Return the [x, y] coordinate for the center point of the cell that contains the specified text.  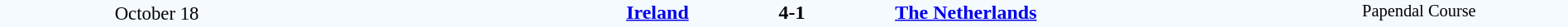
Papendal Course [1419, 13]
The Netherlands [1082, 12]
Ireland [501, 12]
4-1 [791, 12]
October 18 [157, 13]
